Extract the [x, y] coordinate from the center of the cell holding the provided text.  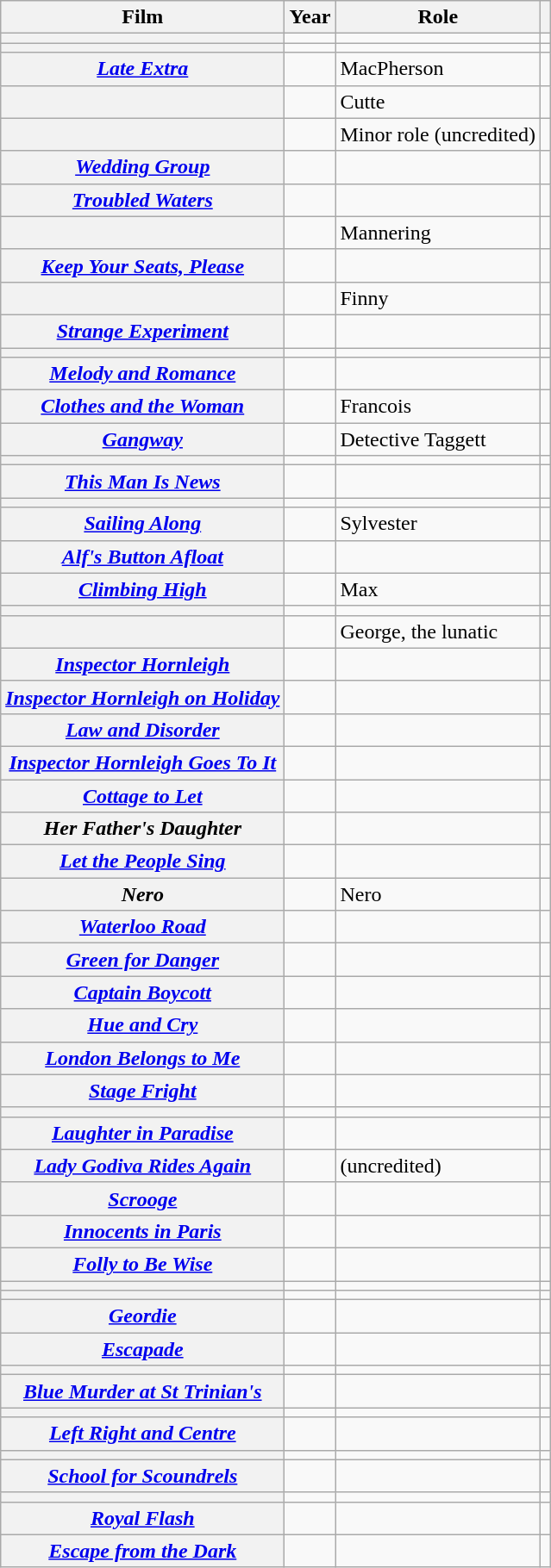
Alf's Button Afloat [143, 557]
(uncredited) [438, 1166]
London Belongs to Me [143, 1058]
Film [143, 17]
Hue and Cry [143, 1025]
Scrooge [143, 1198]
Blue Murder at St Trinian's [143, 1391]
Wedding Group [143, 167]
Troubled Waters [143, 200]
Role [438, 17]
Innocents in Paris [143, 1231]
Sylvester [438, 524]
This Man Is News [143, 482]
Her Father's Daughter [143, 829]
Keep Your Seats, Please [143, 265]
Royal Flash [143, 1518]
Clothes and the Woman [143, 407]
MacPherson [438, 69]
Cottage to Let [143, 795]
Inspector Hornleigh [143, 664]
School for Scoundrels [143, 1476]
Minor role (uncredited) [438, 134]
Let the People Sing [143, 862]
Strange Experiment [143, 331]
Climbing High [143, 589]
Captain Boycott [143, 992]
Law and Disorder [143, 730]
Waterloo Road [143, 927]
Escapade [143, 1349]
George, the lunatic [438, 632]
Green for Danger [143, 960]
Folly to Be Wise [143, 1264]
Escape from the Dark [143, 1551]
Laughter in Paradise [143, 1133]
Detective Taggett [438, 439]
Geordie [143, 1316]
Gangway [143, 439]
Mannering [438, 233]
Year [310, 17]
Left Right and Centre [143, 1434]
Cutte [438, 102]
Late Extra [143, 69]
Sailing Along [143, 524]
Melody and Romance [143, 374]
Inspector Hornleigh Goes To It [143, 762]
Francois [438, 407]
Lady Godiva Rides Again [143, 1166]
Max [438, 589]
Finny [438, 298]
Stage Fright [143, 1091]
Inspector Hornleigh on Holiday [143, 697]
